Detect which cell encompasses the target text, then output its (x, y) center coordinate. 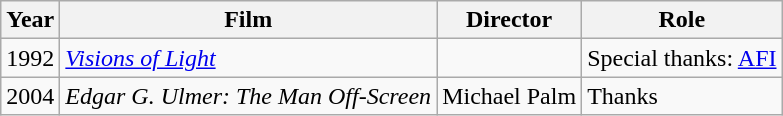
Edgar G. Ulmer: The Man Off-Screen (248, 96)
Visions of Light (248, 58)
2004 (30, 96)
1992 (30, 58)
Year (30, 20)
Special thanks: AFI (682, 58)
Michael Palm (510, 96)
Role (682, 20)
Director (510, 20)
Film (248, 20)
Thanks (682, 96)
